Locate the cell with the specified text and output its (x, y) center coordinate. 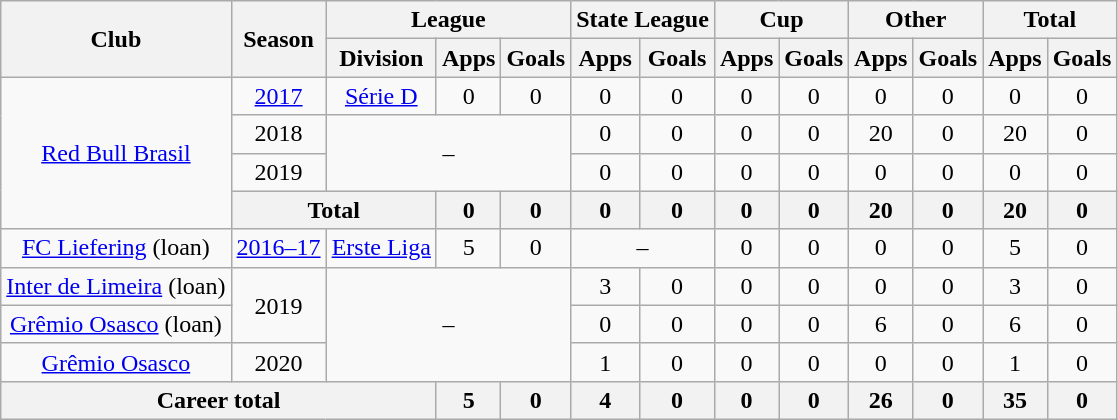
Club (116, 39)
2016–17 (278, 248)
2018 (278, 134)
35 (1015, 400)
Erste Liga (381, 248)
Grêmio Osasco (loan) (116, 324)
Cup (781, 20)
FC Liefering (loan) (116, 248)
State League (643, 20)
Red Bull Brasil (116, 153)
Division (381, 58)
League (448, 20)
Season (278, 39)
Grêmio Osasco (116, 362)
Inter de Limeira (loan) (116, 286)
Other (916, 20)
4 (606, 400)
Série D (381, 96)
2020 (278, 362)
2017 (278, 96)
Career total (219, 400)
26 (881, 400)
